Detect which cell encompasses the target text, then output its (x, y) center coordinate. 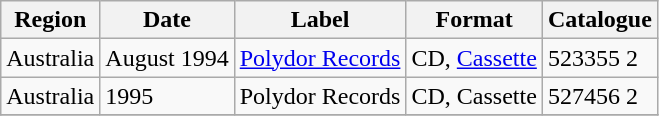
1995 (167, 96)
527456 2 (600, 96)
Label (320, 20)
August 1994 (167, 58)
Date (167, 20)
Format (474, 20)
523355 2 (600, 58)
Catalogue (600, 20)
Region (50, 20)
